Determine the (x, y) coordinate at the center of the cell enclosing the given text.  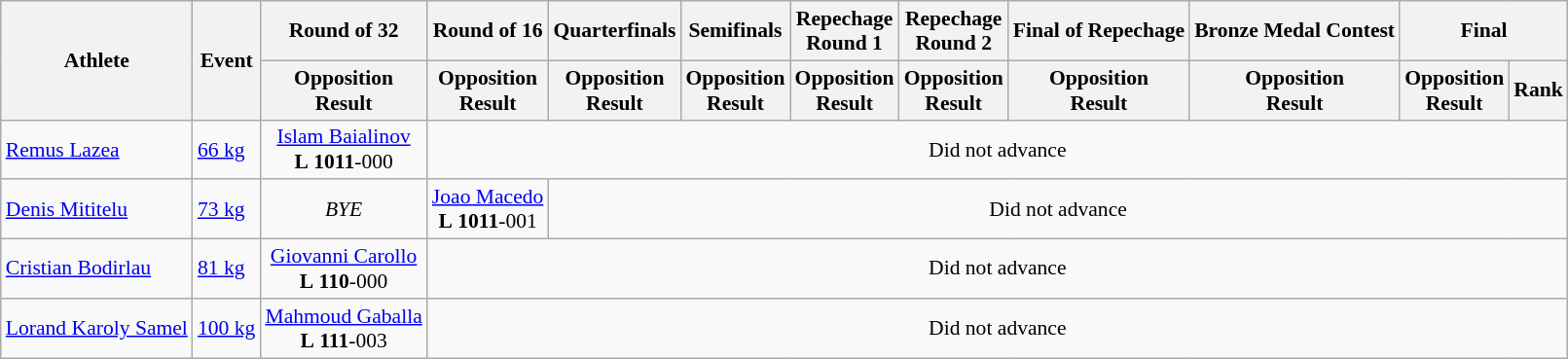
Joao Macedo L 1011-001 (489, 210)
Rank (1538, 90)
66 kg (226, 150)
RepechageRound 1 (845, 31)
81 kg (226, 269)
100 kg (226, 329)
Quarterfinals (614, 31)
73 kg (226, 210)
Denis Mititelu (97, 210)
Final (1483, 31)
Semifinals (735, 31)
Bronze Medal Contest (1295, 31)
Giovanni Carollo L 110-000 (343, 269)
Final of Repechage (1099, 31)
Round of 32 (343, 31)
Lorand Karoly Samel (97, 329)
Mahmoud Gaballa L 111-003 (343, 329)
RepechageRound 2 (954, 31)
Cristian Bodirlau (97, 269)
BYE (343, 210)
Event (226, 60)
Athlete (97, 60)
Islam Baialinov L 1011-000 (343, 150)
Remus Lazea (97, 150)
Round of 16 (489, 31)
